From the cell containing the given text, extract its center point as (X, Y) coordinate. 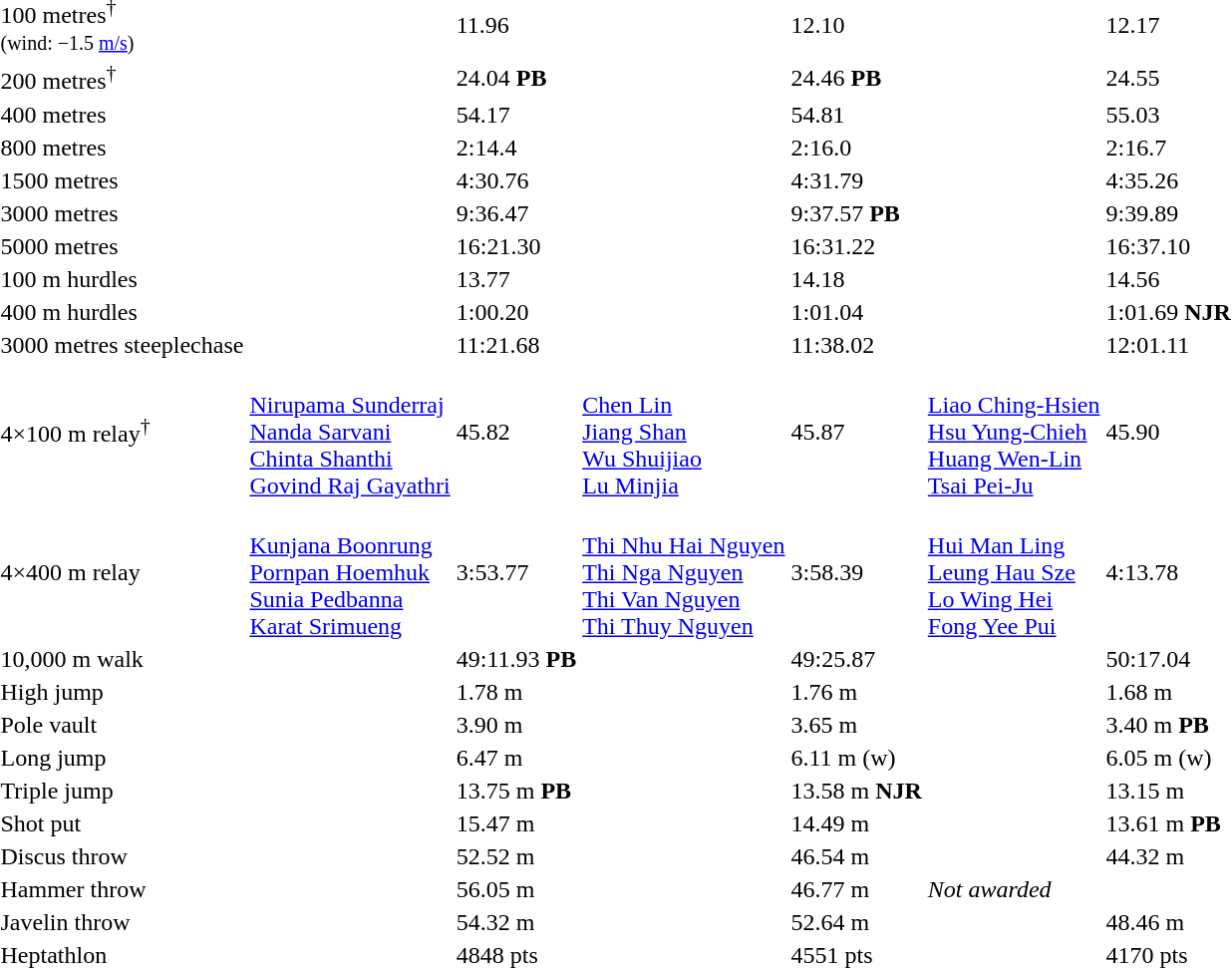
6.47 m (516, 758)
2:16.0 (856, 148)
9:39.89 (1168, 213)
13.75 m PB (516, 791)
54.32 m (516, 922)
52.64 m (856, 922)
48.46 m (1168, 922)
9:36.47 (516, 213)
45.90 (1168, 432)
44.32 m (1168, 856)
13.15 m (1168, 791)
6.05 m (w) (1168, 758)
16:37.10 (1168, 246)
4:31.79 (856, 180)
56.05 m (516, 889)
Kunjana BoonrungPornpan HoemhukSunia PedbannaKarat Srimueng (350, 572)
Liao Ching-HsienHsu Yung-ChiehHuang Wen-LinTsai Pei-Ju (1014, 432)
13.77 (516, 279)
Thi Nhu Hai NguyenThi Nga NguyenThi Van NguyenThi Thuy Nguyen (684, 572)
9:37.57 PB (856, 213)
1:01.04 (856, 312)
3.90 m (516, 725)
49:11.93 PB (516, 659)
13.61 m PB (1168, 823)
14.56 (1168, 279)
24.46 PB (856, 78)
3.40 m PB (1168, 725)
1:01.69 NJR (1168, 312)
13.58 m NJR (856, 791)
11:38.02 (856, 345)
Nirupama SunderrajNanda SarvaniChinta ShanthiGovind Raj Gayathri (350, 432)
46.77 m (856, 889)
4:13.78 (1168, 572)
3.65 m (856, 725)
49:25.87 (856, 659)
14.18 (856, 279)
24.04 PB (516, 78)
4:35.26 (1168, 180)
1:00.20 (516, 312)
46.54 m (856, 856)
6.11 m (w) (856, 758)
Chen LinJiang ShanWu ShuijiaoLu Minjia (684, 432)
54.81 (856, 115)
16:31.22 (856, 246)
2:16.7 (1168, 148)
4:30.76 (516, 180)
1.78 m (516, 692)
50:17.04 (1168, 659)
52.52 m (516, 856)
12:01.11 (1168, 345)
11:21.68 (516, 345)
Hui Man LingLeung Hau SzeLo Wing HeiFong Yee Pui (1014, 572)
2:14.4 (516, 148)
3:53.77 (516, 572)
45.87 (856, 432)
54.17 (516, 115)
15.47 m (516, 823)
1.68 m (1168, 692)
3:58.39 (856, 572)
45.82 (516, 432)
Not awarded (1078, 889)
14.49 m (856, 823)
16:21.30 (516, 246)
24.55 (1168, 78)
1.76 m (856, 692)
55.03 (1168, 115)
